Detect which cell encompasses the target text, then output its [X, Y] center coordinate. 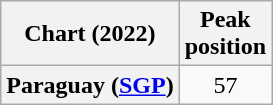
Paraguay (SGP) [90, 85]
Peakposition [225, 34]
Chart (2022) [90, 34]
57 [225, 85]
